Identify which cell holds the provided text, then report its [x, y] central coordinate. 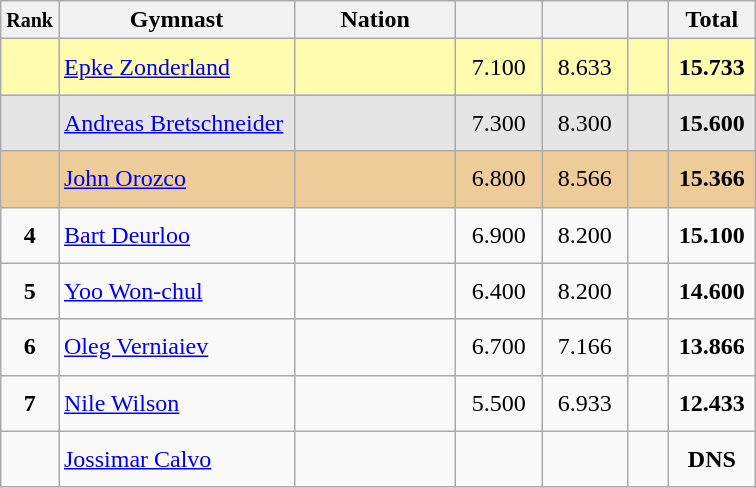
6.800 [499, 179]
Epke Zonderland [176, 67]
6.400 [499, 291]
7.100 [499, 67]
John Orozco [176, 179]
13.866 [712, 347]
Oleg Verniaiev [176, 347]
8.633 [585, 67]
5.500 [499, 403]
8.566 [585, 179]
15.600 [712, 123]
7.300 [499, 123]
Nile Wilson [176, 403]
Bart Deurloo [176, 235]
8.300 [585, 123]
15.100 [712, 235]
12.433 [712, 403]
6.933 [585, 403]
Rank [30, 20]
Total [712, 20]
6 [30, 347]
15.733 [712, 67]
4 [30, 235]
15.366 [712, 179]
Jossimar Calvo [176, 459]
Yoo Won-chul [176, 291]
5 [30, 291]
DNS [712, 459]
7 [30, 403]
Nation [376, 20]
6.900 [499, 235]
Gymnast [176, 20]
Andreas Bretschneider [176, 123]
7.166 [585, 347]
14.600 [712, 291]
6.700 [499, 347]
